Return [X, Y] of the center of cell containing provided text 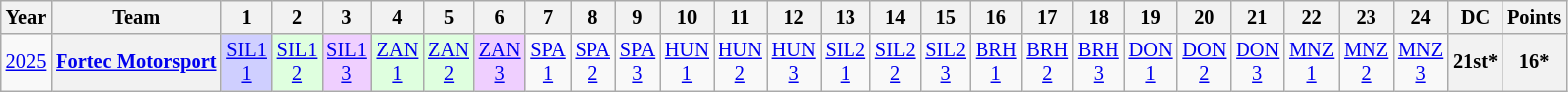
16* [1534, 62]
7 [548, 17]
HUN3 [794, 62]
23 [1366, 17]
DON2 [1204, 62]
Team [136, 17]
5 [449, 17]
MNZ2 [1366, 62]
17 [1047, 17]
13 [846, 17]
11 [740, 17]
3 [346, 17]
1 [246, 17]
Fortec Motorsport [136, 62]
15 [945, 17]
ZAN1 [398, 62]
SIL11 [246, 62]
24 [1421, 17]
Year [26, 17]
SIL12 [297, 62]
SIL13 [346, 62]
18 [1099, 17]
MNZ3 [1421, 62]
BRH2 [1047, 62]
16 [996, 17]
20 [1204, 17]
12 [794, 17]
8 [593, 17]
SPA3 [637, 62]
SIL22 [895, 62]
SIL21 [846, 62]
10 [687, 17]
HUN2 [740, 62]
HUN1 [687, 62]
SIL23 [945, 62]
DON3 [1257, 62]
DON1 [1151, 62]
BRH1 [996, 62]
ZAN3 [500, 62]
Points [1534, 17]
ZAN2 [449, 62]
BRH3 [1099, 62]
21 [1257, 17]
SPA2 [593, 62]
MNZ1 [1312, 62]
9 [637, 17]
6 [500, 17]
4 [398, 17]
DC [1475, 17]
21st* [1475, 62]
22 [1312, 17]
2 [297, 17]
19 [1151, 17]
2025 [26, 62]
14 [895, 17]
SPA1 [548, 62]
